Detect which cell encompasses the target text, then output its (X, Y) center coordinate. 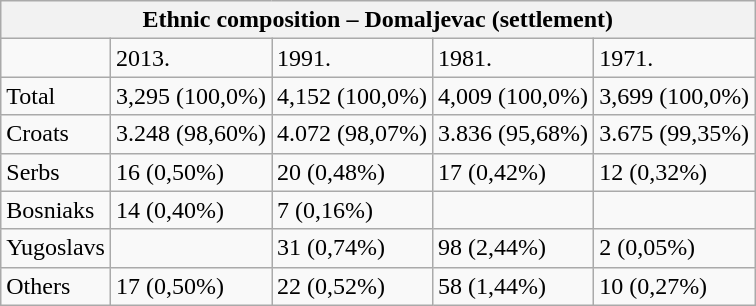
3,295 (100,0%) (190, 96)
20 (0,48%) (352, 172)
2 (0,05%) (674, 248)
98 (2,44%) (514, 248)
16 (0,50%) (190, 172)
4,009 (100,0%) (514, 96)
3.248 (98,60%) (190, 134)
17 (0,50%) (190, 286)
31 (0,74%) (352, 248)
1971. (674, 58)
12 (0,32%) (674, 172)
Croats (56, 134)
4,152 (100,0%) (352, 96)
10 (0,27%) (674, 286)
3,699 (100,0%) (674, 96)
3.675 (99,35%) (674, 134)
Serbs (56, 172)
17 (0,42%) (514, 172)
3.836 (95,68%) (514, 134)
1981. (514, 58)
2013. (190, 58)
Bosniaks (56, 210)
58 (1,44%) (514, 286)
22 (0,52%) (352, 286)
Ethnic composition – Domaljevac (settlement) (378, 20)
Total (56, 96)
14 (0,40%) (190, 210)
7 (0,16%) (352, 210)
Yugoslavs (56, 248)
4.072 (98,07%) (352, 134)
1991. (352, 58)
Others (56, 286)
